Detect which cell encompasses the target text, then output its [X, Y] center coordinate. 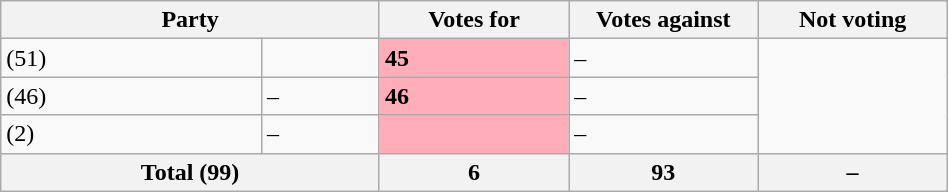
(2) [132, 134]
(51) [132, 58]
46 [474, 96]
Votes for [474, 20]
6 [474, 172]
(46) [132, 96]
Total (99) [190, 172]
45 [474, 58]
93 [664, 172]
Party [190, 20]
Votes against [664, 20]
Not voting [852, 20]
